Determine the (x, y) coordinate at the center of the cell enclosing the given text.  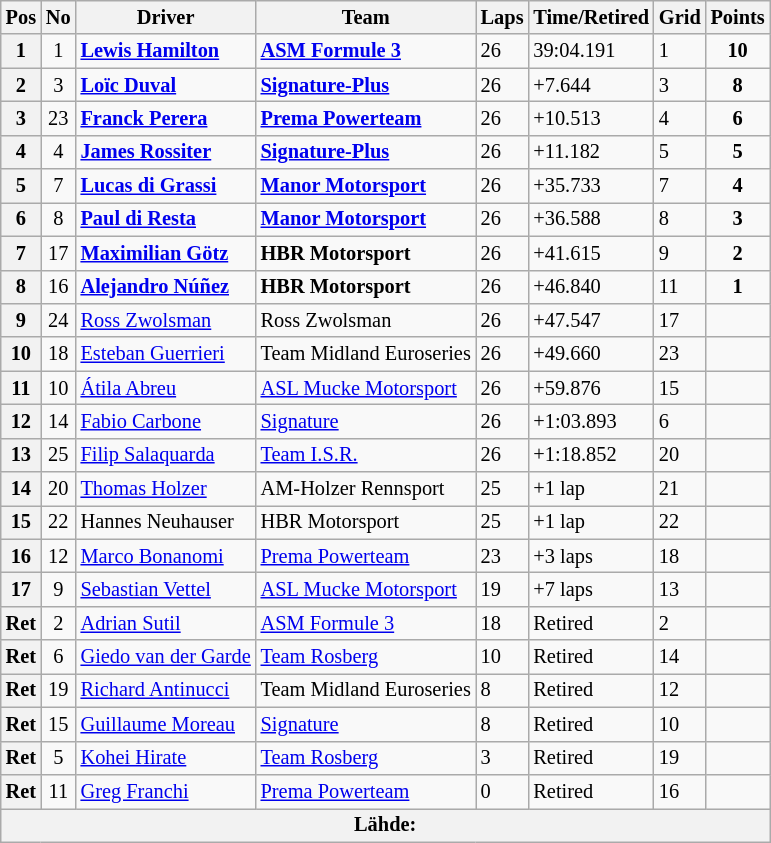
+36.588 (591, 219)
Richard Antinucci (166, 690)
Team I.S.R. (366, 455)
+41.615 (591, 253)
Loïc Duval (166, 85)
24 (58, 320)
+35.733 (591, 186)
Alejandro Núñez (166, 287)
Lucas di Grassi (166, 186)
+1:03.893 (591, 421)
James Rossiter (166, 152)
+1:18.852 (591, 455)
+7.644 (591, 85)
Adrian Sutil (166, 623)
Kohei Hirate (166, 758)
Hannes Neuhauser (166, 522)
39:04.191 (591, 51)
Thomas Holzer (166, 489)
Sebastian Vettel (166, 589)
+11.182 (591, 152)
Pos (21, 17)
Esteban Guerrieri (166, 354)
21 (680, 489)
0 (502, 791)
+10.513 (591, 118)
Points (738, 17)
Filip Salaquarda (166, 455)
Franck Perera (166, 118)
Átila Abreu (166, 388)
+47.547 (591, 320)
Time/Retired (591, 17)
Lewis Hamilton (166, 51)
+59.876 (591, 388)
Grid (680, 17)
Lähde: (386, 825)
Paul di Resta (166, 219)
Laps (502, 17)
No (58, 17)
Marco Bonanomi (166, 556)
+3 laps (591, 556)
Guillaume Moreau (166, 724)
+7 laps (591, 589)
Team (366, 17)
Giedo van der Garde (166, 657)
Greg Franchi (166, 791)
Fabio Carbone (166, 421)
Maximilian Götz (166, 253)
+46.840 (591, 287)
AM-Holzer Rennsport (366, 489)
+49.660 (591, 354)
Driver (166, 17)
